Scan for the cell matching the given text and deliver its [x, y] coordinate at center. 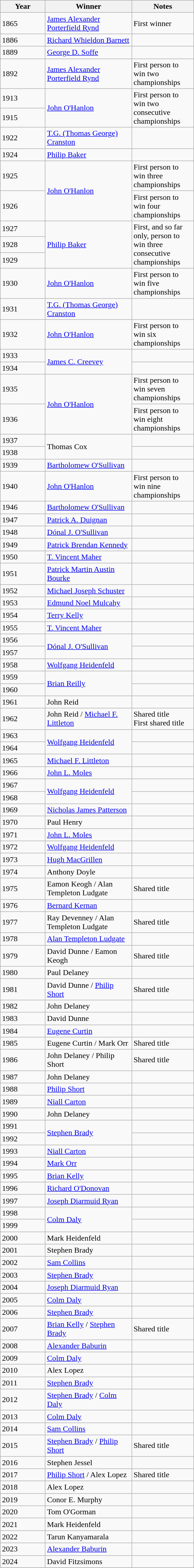
1922 [23, 138]
Brian Reilly [88, 683]
1994 [23, 1163]
1988 [23, 1089]
1992 [23, 1139]
1889 [23, 52]
Mark Orr [88, 1163]
1865 [23, 23]
1974 [23, 872]
1968 [23, 798]
2018 [23, 1487]
Eugene Curtin / Mark Orr [88, 1043]
1966 [23, 773]
1976 [23, 905]
1936 [23, 419]
First person to win five championships [162, 283]
Anthony Doyle [88, 872]
1991 [23, 1126]
1940 [23, 486]
Brian Kelly [88, 1176]
1972 [23, 847]
John Delaney / Philip Short [88, 1060]
2005 [23, 1300]
2023 [23, 1549]
1987 [23, 1077]
1973 [23, 860]
First, and so far only, person to win three consecutive championships [162, 244]
2020 [23, 1512]
2003 [23, 1275]
1995 [23, 1176]
1997 [23, 1201]
John Reid / Michael F. Littleton [88, 719]
1978 [23, 939]
First person to win six championships [162, 335]
1953 [23, 603]
Bernard Kernan [88, 905]
2007 [23, 1329]
First person to win four championships [162, 206]
1956 [23, 640]
Ray Devenney / Alan Templeton Ludgate [88, 922]
Winner [88, 7]
1950 [23, 557]
1931 [23, 309]
1979 [23, 956]
2011 [23, 1383]
Stephen Brady / Colm Daly [88, 1399]
1980 [23, 972]
1959 [23, 677]
1957 [23, 653]
2015 [23, 1446]
1951 [23, 573]
1954 [23, 615]
1982 [23, 1006]
Stephen Jessel [88, 1462]
1933 [23, 356]
Michael F. Littleton [88, 760]
Richard O'Donovan [88, 1188]
1970 [23, 822]
Nicholas James Patterson [88, 810]
Hugh MacGrillen [88, 860]
1993 [23, 1151]
Edmund Noel Mulcahy [88, 603]
1947 [23, 520]
1986 [23, 1060]
David Dunne / Philip Short [88, 989]
1999 [23, 1225]
1913 [23, 98]
1939 [23, 465]
2000 [23, 1238]
First person to win two championships [162, 74]
1960 [23, 690]
1998 [23, 1213]
Paul Henry [88, 822]
First person to win seven championships [162, 389]
Brian Kelly / Stephen Brady [88, 1329]
2001 [23, 1250]
2012 [23, 1399]
Eamon Keogh / Alan Templeton Ludgate [88, 888]
First person to win two consecutive championships [162, 108]
1963 [23, 736]
David Dunne [88, 1018]
Conor E. Murphy [88, 1500]
1958 [23, 665]
Year [23, 7]
1928 [23, 245]
1975 [23, 888]
David Fitzsimons [88, 1561]
George D. Soffe [88, 52]
1983 [23, 1018]
Patrick A. Duignan [88, 520]
1952 [23, 591]
Paul Delaney [88, 972]
1925 [23, 176]
1985 [23, 1043]
Philip Short / Alex Lopez [88, 1475]
1965 [23, 760]
1990 [23, 1114]
2004 [23, 1287]
1892 [23, 74]
Patrick Martin Austin Bourke [88, 573]
Richard Whieldon Barnett [88, 40]
2010 [23, 1370]
1946 [23, 507]
First winner [162, 23]
John Reid [88, 702]
First person to win eight championships [162, 419]
Shared title First shared title [162, 719]
1949 [23, 544]
1886 [23, 40]
2014 [23, 1429]
Tom O'Gorman [88, 1512]
1955 [23, 628]
Patrick Brendan Kennedy [88, 544]
2009 [23, 1358]
2024 [23, 1561]
Michael Joseph Schuster [88, 591]
1989 [23, 1102]
2017 [23, 1475]
Tarun Kanyamarala [88, 1537]
1930 [23, 283]
1932 [23, 335]
2021 [23, 1524]
1927 [23, 228]
1915 [23, 118]
1971 [23, 835]
2006 [23, 1312]
Stephen Brady / Philip Short [88, 1446]
1929 [23, 260]
1967 [23, 785]
Alan Templeton Ludgate [88, 939]
1924 [23, 155]
1937 [23, 440]
2019 [23, 1500]
1981 [23, 989]
1977 [23, 922]
1984 [23, 1031]
2002 [23, 1263]
2008 [23, 1346]
1961 [23, 702]
Notes [162, 7]
1935 [23, 389]
Philip Short [88, 1089]
1962 [23, 719]
2013 [23, 1416]
2022 [23, 1537]
1948 [23, 532]
1969 [23, 810]
2016 [23, 1462]
David Dunne / Eamon Keogh [88, 956]
1934 [23, 368]
Eugene Curtin [88, 1031]
1926 [23, 206]
James C. Creevey [88, 362]
Thomas Cox [88, 447]
First person to win nine championships [162, 486]
Terry Kelly [88, 615]
1964 [23, 748]
First person to win three championships [162, 176]
1996 [23, 1188]
1938 [23, 453]
